Find where the given text appears and provide that cell's center as [X, Y] coordinate. 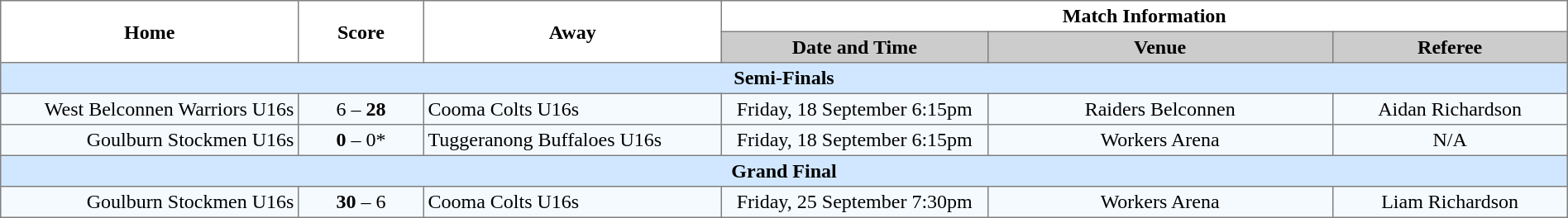
Liam Richardson [1450, 202]
6 – 28 [361, 109]
Away [572, 31]
West Belconnen Warriors U16s [150, 109]
Date and Time [854, 47]
Grand Final [784, 171]
Home [150, 31]
Venue [1159, 47]
Referee [1450, 47]
0 – 0* [361, 140]
Friday, 25 September 7:30pm [854, 202]
Match Information [1145, 17]
Raiders Belconnen [1159, 109]
Semi-Finals [784, 78]
30 – 6 [361, 202]
Score [361, 31]
N/A [1450, 140]
Aidan Richardson [1450, 109]
Tuggeranong Buffaloes U16s [572, 140]
